Scan for the cell matching the given text and deliver its [X, Y] coordinate at center. 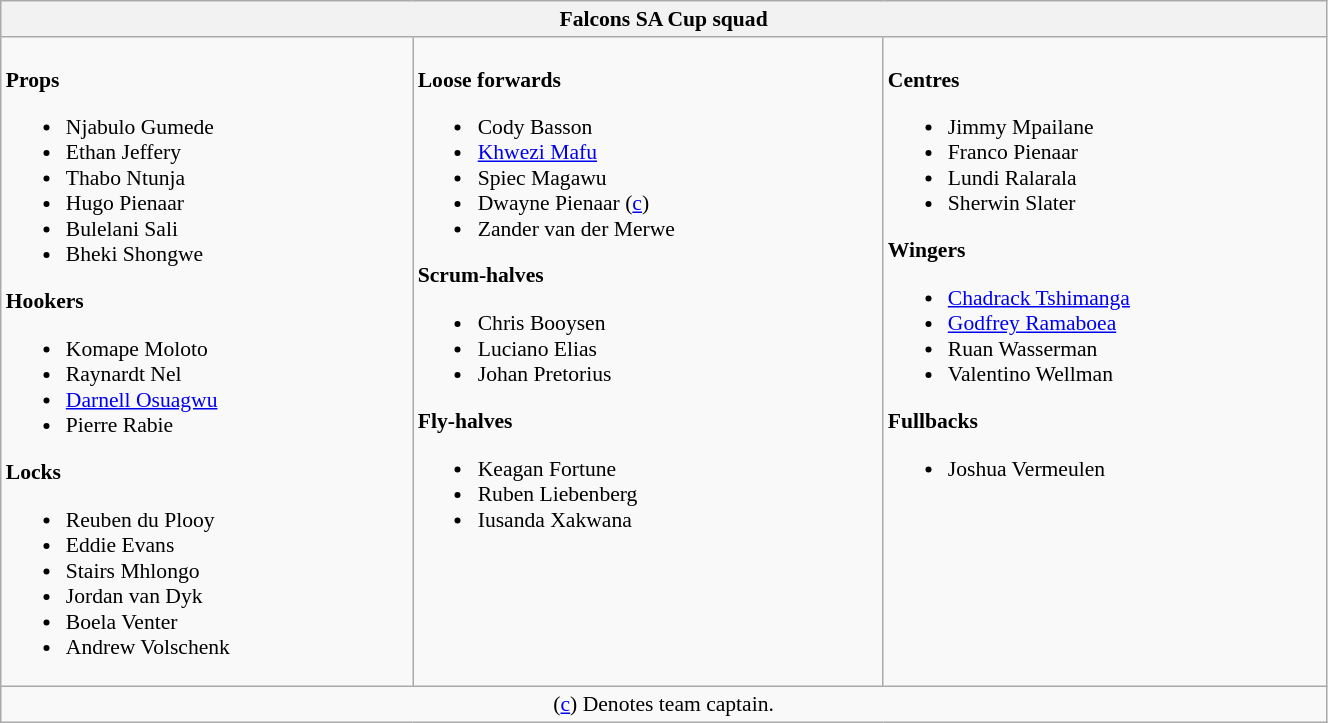
Falcons SA Cup squad [664, 19]
(c) Denotes team captain. [664, 704]
